Return the (x, y) coordinate for the center point of the cell that contains the specified text.  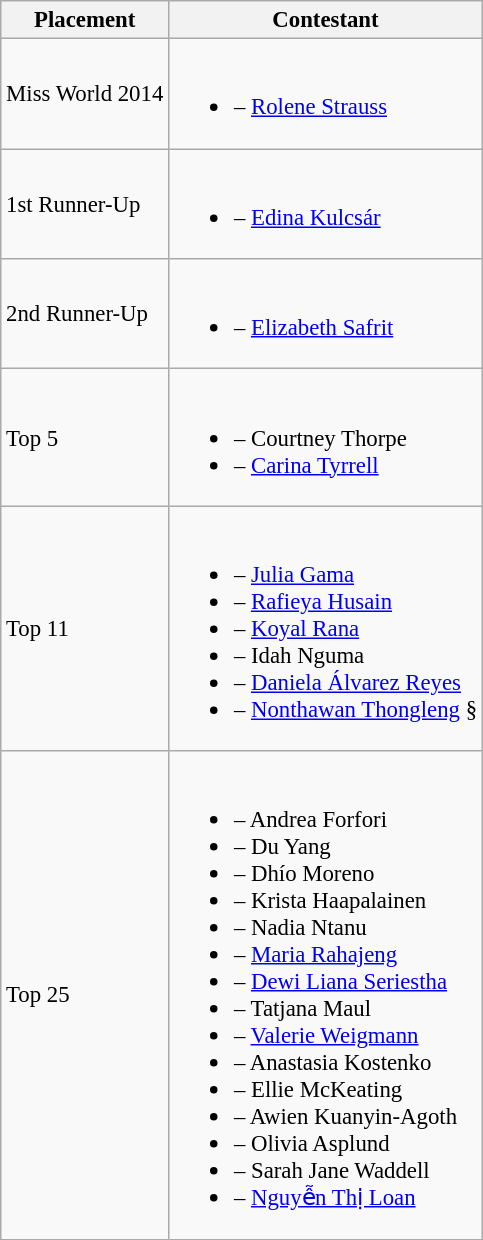
1st Runner-Up (85, 204)
– Edina Kulcsár (326, 204)
– Rolene Strauss (326, 94)
– Julia Gama – Rafieya Husain – Koyal Rana – Idah Nguma – Daniela Álvarez Reyes – Nonthawan Thongleng § (326, 628)
Placement (85, 20)
– Elizabeth Safrit (326, 314)
Top 5 (85, 438)
Top 11 (85, 628)
Contestant (326, 20)
– Courtney Thorpe – Carina Tyrrell (326, 438)
Miss World 2014 (85, 94)
Top 25 (85, 995)
2nd Runner-Up (85, 314)
